Identify which cell holds the provided text, then report its [x, y] central coordinate. 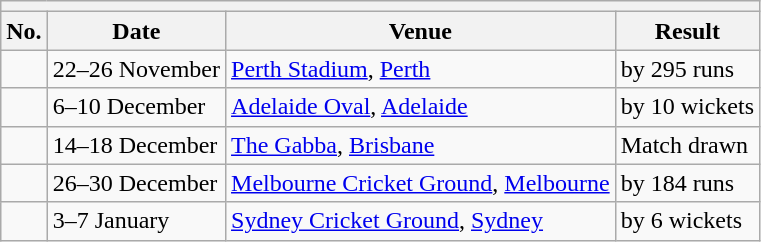
by 184 runs [687, 183]
Sydney Cricket Ground, Sydney [421, 221]
Match drawn [687, 145]
Result [687, 31]
6–10 December [136, 107]
22–26 November [136, 69]
by 10 wickets [687, 107]
3–7 January [136, 221]
Adelaide Oval, Adelaide [421, 107]
Venue [421, 31]
by 295 runs [687, 69]
26–30 December [136, 183]
Date [136, 31]
Perth Stadium, Perth [421, 69]
The Gabba, Brisbane [421, 145]
No. [24, 31]
by 6 wickets [687, 221]
14–18 December [136, 145]
Melbourne Cricket Ground, Melbourne [421, 183]
